Provide the (X, Y) coordinate of the cell's center where the given text is located.  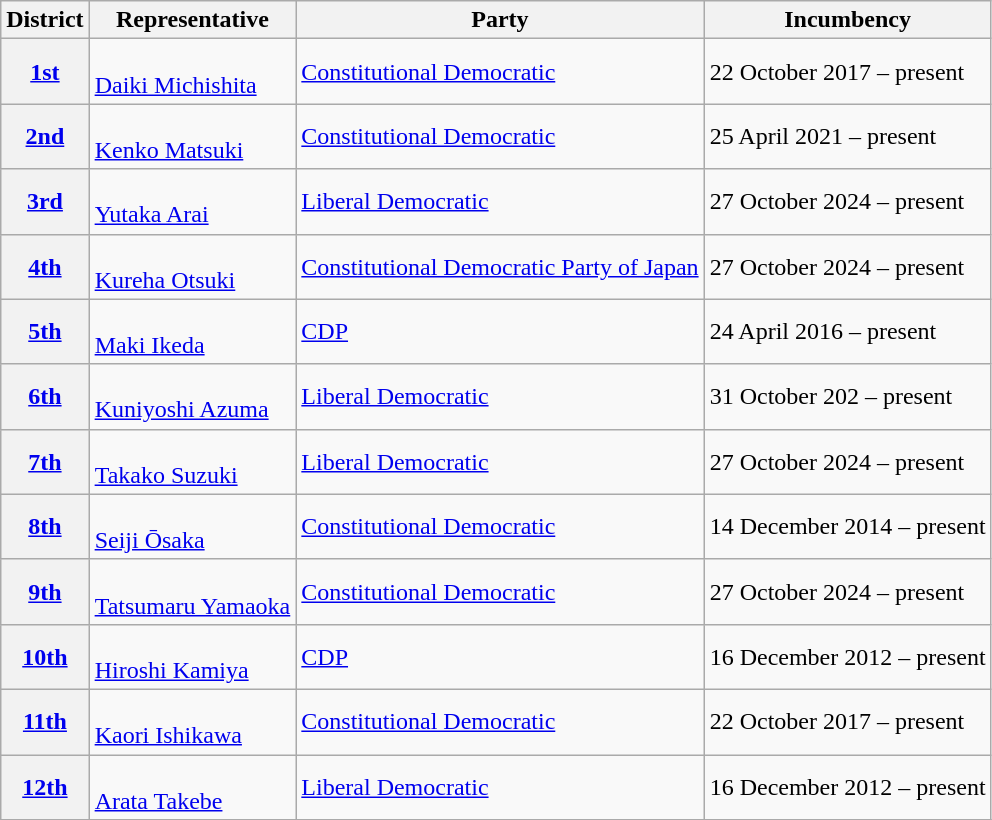
Arata Takebe (192, 786)
9th (45, 592)
Maki Ikeda (192, 332)
24 April 2016 – present (848, 332)
6th (45, 396)
Seiji Ōsaka (192, 526)
District (45, 20)
Daiki Michishita (192, 72)
Incumbency (848, 20)
3rd (45, 202)
Tatsumaru Yamaoka (192, 592)
Yutaka Arai (192, 202)
2nd (45, 136)
Constitutional Democratic Party of Japan (500, 266)
5th (45, 332)
10th (45, 656)
11th (45, 722)
8th (45, 526)
Kureha Otsuki (192, 266)
31 October 202 – present (848, 396)
4th (45, 266)
Kenko Matsuki (192, 136)
25 April 2021 – present (848, 136)
Party (500, 20)
14 December 2014 – present (848, 526)
Kaori Ishikawa (192, 722)
12th (45, 786)
1st (45, 72)
Takako Suzuki (192, 462)
7th (45, 462)
Kuniyoshi Azuma (192, 396)
Representative (192, 20)
Hiroshi Kamiya (192, 656)
